Capture the cell that displays the provided text and extract its (x, y) central coordinate. 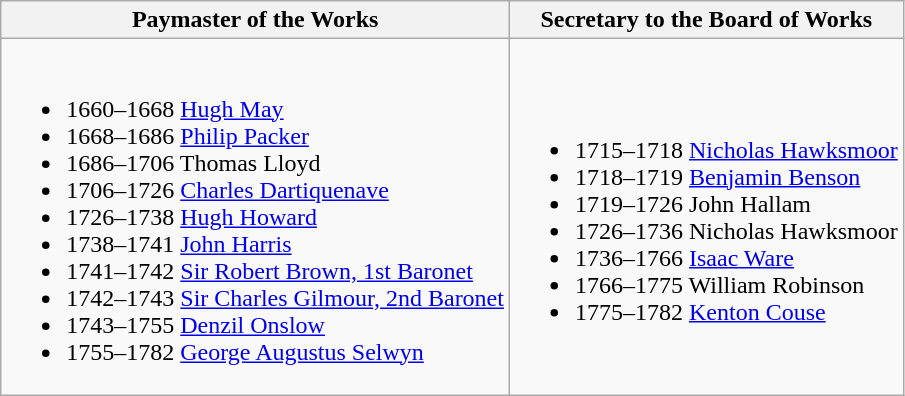
Secretary to the Board of Works (706, 20)
Paymaster of the Works (256, 20)
